Scan for the cell matching the given text and deliver its (X, Y) coordinate at center. 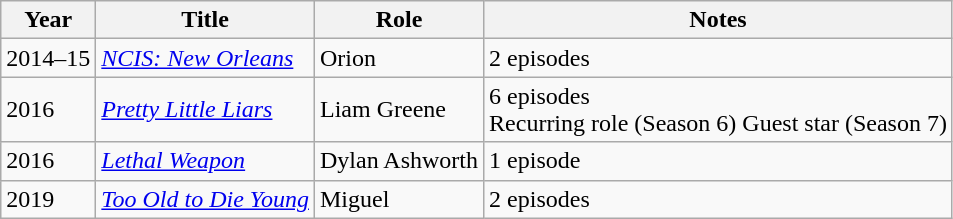
Role (398, 20)
2019 (48, 199)
Lethal Weapon (206, 161)
NCIS: New Orleans (206, 58)
Title (206, 20)
1 episode (718, 161)
Miguel (398, 199)
2014–15 (48, 58)
Year (48, 20)
Dylan Ashworth (398, 161)
Pretty Little Liars (206, 110)
6 episodes Recurring role (Season 6) Guest star (Season 7) (718, 110)
Notes (718, 20)
Orion (398, 58)
Liam Greene (398, 110)
Too Old to Die Young (206, 199)
